Search for the cell housing the specified text and yield its (x, y) center coordinate. 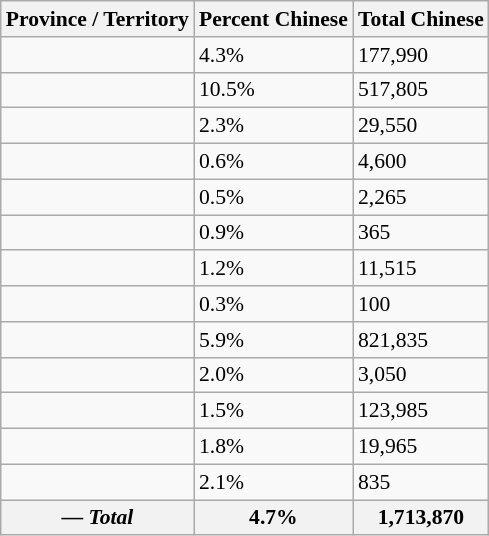
100 (421, 304)
2.0% (274, 375)
0.6% (274, 162)
365 (421, 233)
835 (421, 482)
0.5% (274, 197)
11,515 (421, 269)
0.3% (274, 304)
177,990 (421, 55)
4.7% (274, 518)
2.3% (274, 126)
4,600 (421, 162)
29,550 (421, 126)
2.1% (274, 482)
2,265 (421, 197)
517,805 (421, 90)
1.2% (274, 269)
821,835 (421, 340)
3,050 (421, 375)
123,985 (421, 411)
4.3% (274, 55)
0.9% (274, 233)
1.8% (274, 447)
Province / Territory (98, 19)
10.5% (274, 90)
1,713,870 (421, 518)
Total Chinese (421, 19)
Percent Chinese (274, 19)
1.5% (274, 411)
5.9% (274, 340)
— Total (98, 518)
19,965 (421, 447)
